Return [X, Y] of the center of cell containing provided text 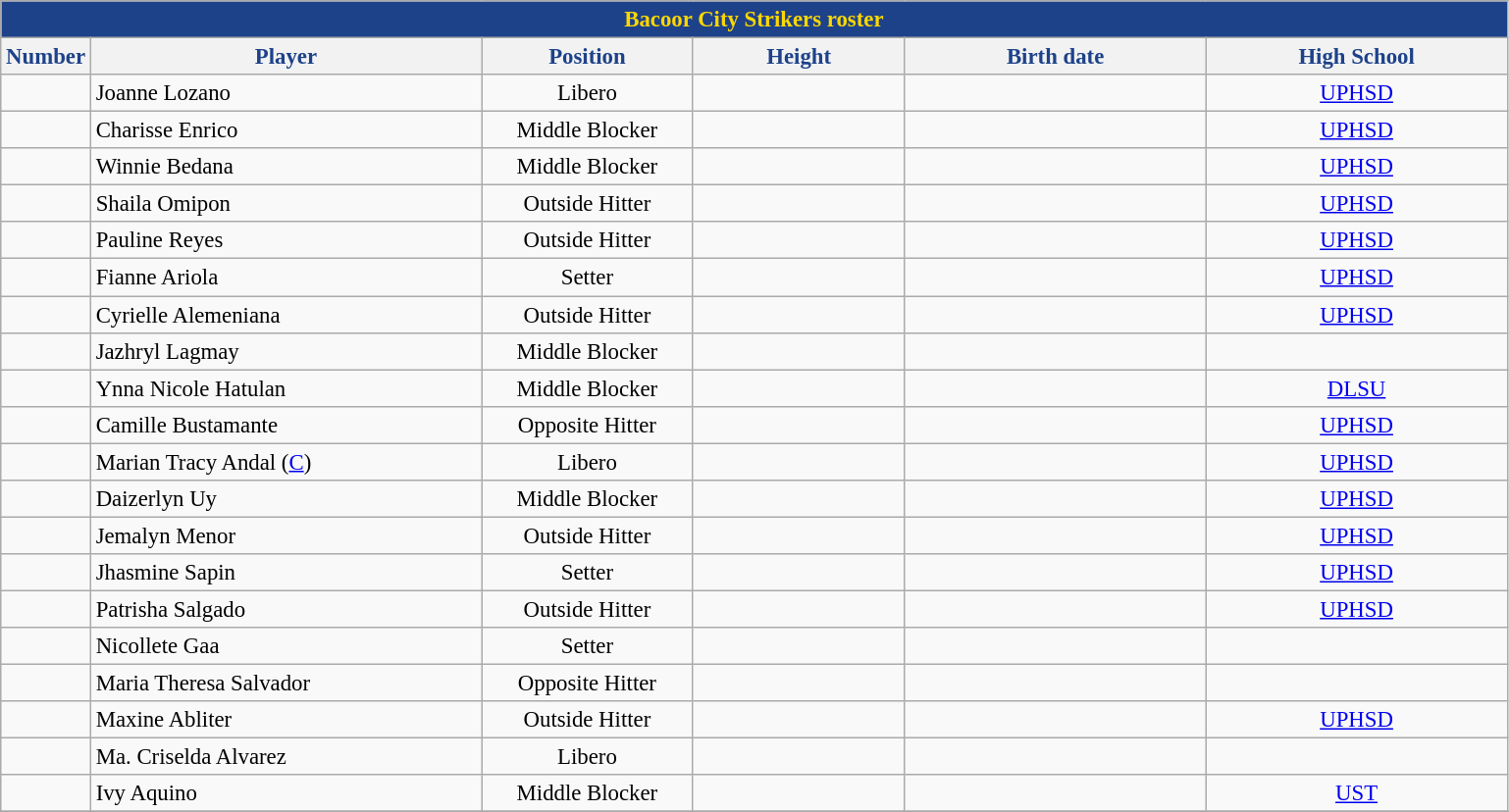
Position [588, 57]
Ivy Aquino [286, 793]
Birth date [1056, 57]
Jemalyn Menor [286, 535]
Ynna Nicole Hatulan [286, 388]
Pauline Reyes [286, 240]
Maria Theresa Salvador [286, 684]
UST [1356, 793]
Ma. Criselda Alvarez [286, 757]
Maxine Abliter [286, 720]
Jazhryl Lagmay [286, 351]
Player [286, 57]
Shaila Omipon [286, 204]
Camille Bustamante [286, 425]
Fianne Ariola [286, 278]
Daizerlyn Uy [286, 499]
Bacoor City Strikers roster [754, 20]
DLSU [1356, 388]
Charisse Enrico [286, 130]
Joanne Lozano [286, 93]
Cyrielle Alemeniana [286, 315]
Jhasmine Sapin [286, 573]
High School [1356, 57]
Number [46, 57]
Marian Tracy Andal (C) [286, 462]
Patrisha Salgado [286, 609]
Winnie Bedana [286, 167]
Height [799, 57]
Nicollete Gaa [286, 646]
